Search for the cell housing the specified text and yield its (X, Y) center coordinate. 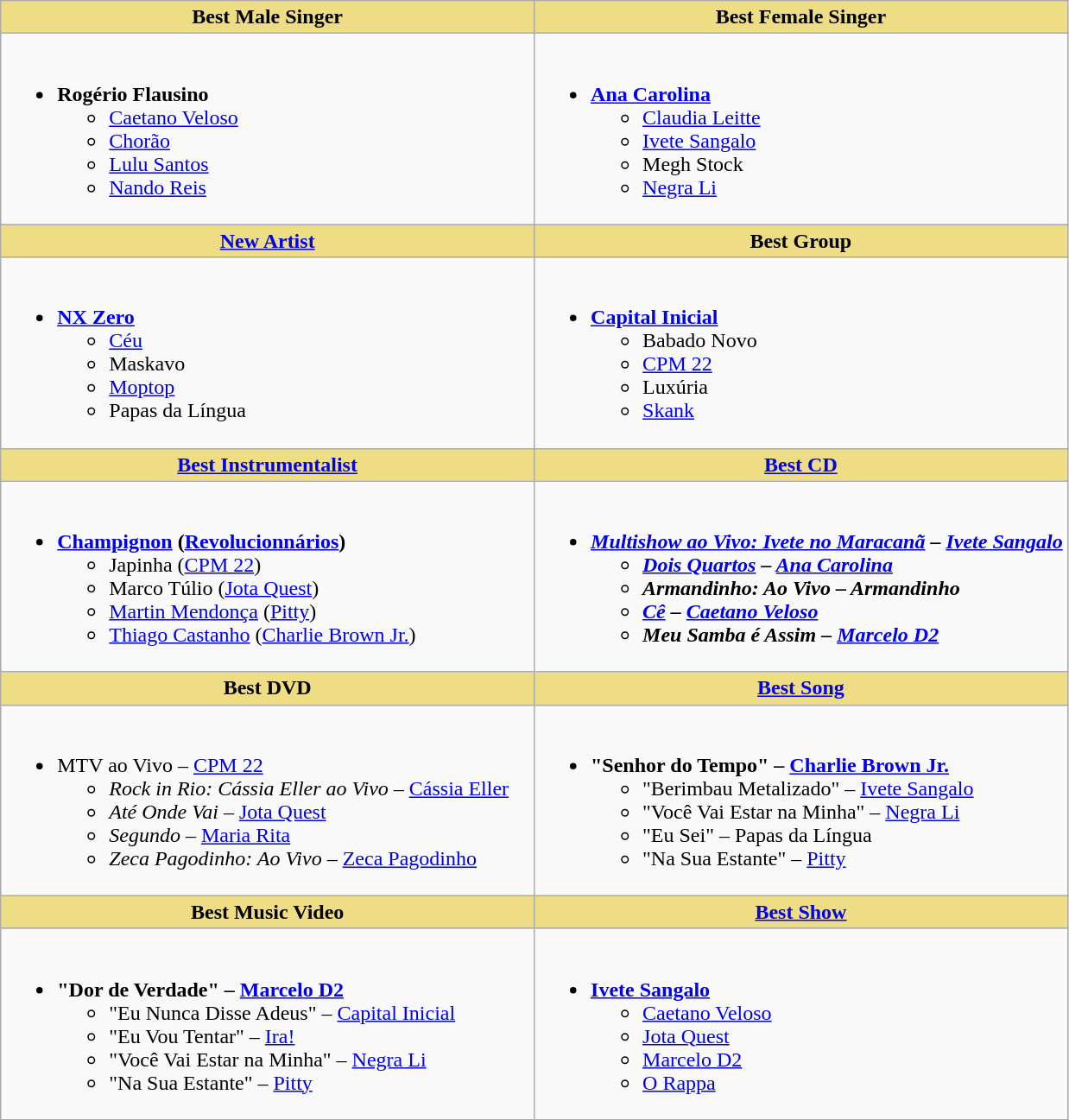
Best Song (801, 688)
Best Group (801, 241)
Champignon (Revolucionnários)Japinha (CPM 22)Marco Túlio (Jota Quest)Martin Mendonça (Pitty)Thiago Castanho (Charlie Brown Jr.) (268, 577)
Best Instrumentalist (268, 465)
Capital InicialBabado NovoCPM 22LuxúriaSkank (801, 352)
NX ZeroCéuMaskavoMoptopPapas da Língua (268, 352)
Rogério FlausinoCaetano VelosoChorãoLulu SantosNando Reis (268, 130)
Best Female Singer (801, 17)
Best DVD (268, 688)
Best Music Video (268, 912)
Best Show (801, 912)
Ana CarolinaClaudia LeitteIvete SangaloMegh StockNegra Li (801, 130)
Best CD (801, 465)
Best Male Singer (268, 17)
Ivete SangaloCaetano VelosoJota QuestMarcelo D2O Rappa (801, 1024)
New Artist (268, 241)
